Locate the cell with the specified text and output its [X, Y] center coordinate. 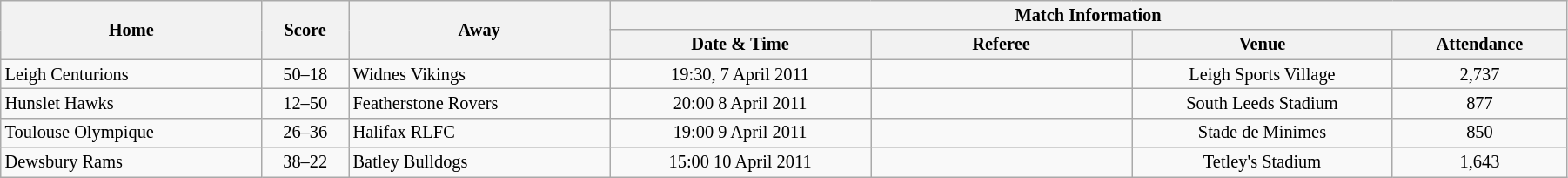
Away [479, 30]
Attendance [1479, 44]
Featherstone Rovers [479, 103]
1,643 [1479, 162]
Score [305, 30]
38–22 [305, 162]
877 [1479, 103]
South Leeds Stadium [1263, 103]
15:00 10 April 2011 [740, 162]
Halifax RLFC [479, 133]
19:30, 7 April 2011 [740, 74]
Stade de Minimes [1263, 133]
12–50 [305, 103]
Hunslet Hawks [131, 103]
Tetley's Stadium [1263, 162]
Home [131, 30]
Match Information [1089, 15]
Venue [1263, 44]
26–36 [305, 133]
20:00 8 April 2011 [740, 103]
Dewsbury Rams [131, 162]
19:00 9 April 2011 [740, 133]
Toulouse Olympique [131, 133]
Date & Time [740, 44]
Batley Bulldogs [479, 162]
850 [1479, 133]
Leigh Centurions [131, 74]
Leigh Sports Village [1263, 74]
50–18 [305, 74]
2,737 [1479, 74]
Widnes Vikings [479, 74]
Referee [1002, 44]
